Find where the given text appears and provide that cell's center as (x, y) coordinate. 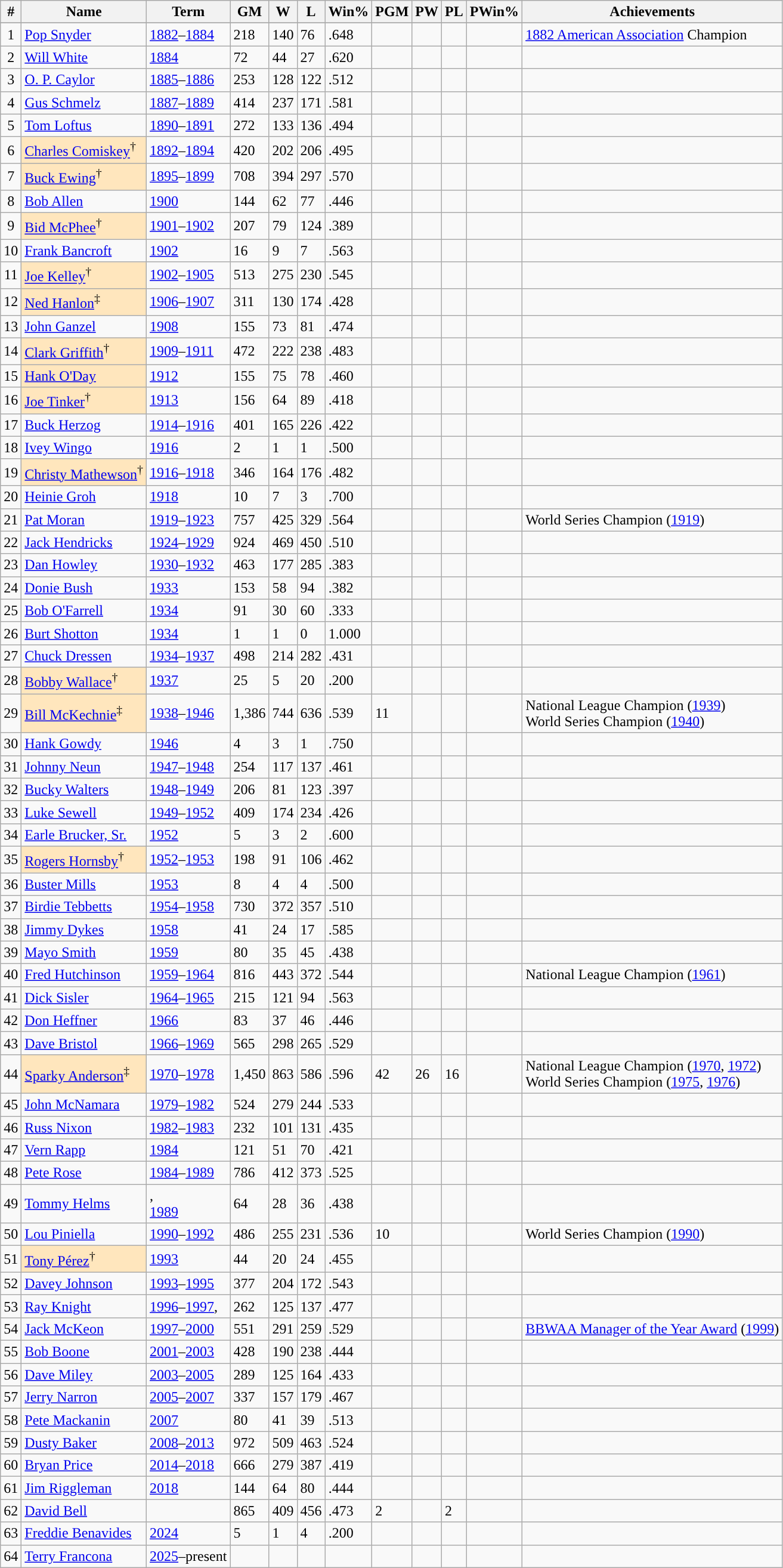
Term (188, 12)
W (283, 12)
.512 (348, 80)
National League Champion (1961) (652, 975)
6 (11, 150)
863 (283, 1074)
414 (249, 103)
1952–1953 (188, 859)
50 (11, 1234)
.539 (348, 714)
443 (283, 975)
636 (311, 714)
1895–1899 (188, 177)
1912 (188, 376)
Luke Sewell (84, 812)
18 (11, 447)
# (11, 12)
Ned Hanlon‡ (84, 302)
394 (283, 177)
.648 (348, 35)
1918 (188, 497)
78 (311, 376)
43 (11, 1043)
Pat Moran (84, 520)
40 (11, 975)
2014–2018 (188, 1465)
226 (311, 425)
.473 (348, 1511)
32 (11, 789)
Tommy Helms (84, 1204)
1958 (188, 930)
34 (11, 835)
22 (11, 542)
2005–2007 (188, 1397)
Tony Pérez† (84, 1259)
Jerry Narron (84, 1397)
38 (11, 930)
259 (311, 1329)
Don Heffner (84, 1020)
1924–1929 (188, 542)
1952 (188, 835)
1982–1983 (188, 1128)
207 (249, 226)
Bobby Wallace† (84, 680)
.533 (348, 1104)
2018 (188, 1488)
551 (249, 1329)
15 (11, 376)
297 (311, 177)
Will White (84, 57)
298 (283, 1043)
Tom Loftus (84, 125)
55 (11, 1352)
Hank O'Day (84, 376)
1966–1969 (188, 1043)
Ivey Wingo (84, 447)
472 (249, 351)
Pop Snyder (84, 35)
786 (249, 1173)
122 (311, 80)
165 (283, 425)
282 (311, 656)
.474 (348, 326)
.455 (348, 1259)
Ray Knight (84, 1306)
291 (283, 1329)
Heinie Groh (84, 497)
1996–1997, (188, 1306)
Jack McKeon (84, 1329)
Rogers Hornsby† (84, 859)
Davey Johnson (84, 1283)
.428 (348, 302)
75 (283, 376)
.333 (348, 610)
.600 (348, 835)
357 (311, 907)
140 (283, 35)
1990–1992 (188, 1234)
1916–1918 (188, 473)
49 (11, 1204)
GM (249, 12)
865 (249, 1511)
2003–2005 (188, 1375)
Achievements (652, 12)
Joe Kelley† (84, 276)
23 (11, 565)
377 (249, 1283)
.482 (348, 473)
Sparky Anderson‡ (84, 1074)
David Bell (84, 1511)
Bob Allen (84, 201)
.460 (348, 376)
1885–1886 (188, 80)
.620 (348, 57)
L (311, 12)
.596 (348, 1074)
204 (283, 1283)
565 (249, 1043)
.389 (348, 226)
101 (283, 1128)
1887–1889 (188, 103)
.750 (348, 744)
1933 (188, 588)
.422 (348, 425)
.564 (348, 520)
57 (11, 1397)
1890–1891 (188, 125)
1984 (188, 1150)
Bob O'Farrell (84, 610)
972 (249, 1443)
89 (311, 401)
1902–1905 (188, 276)
Jim Riggleman (84, 1488)
.383 (348, 565)
412 (283, 1173)
425 (283, 520)
.435 (348, 1128)
Lou Piniella (84, 1234)
77 (311, 201)
.418 (348, 401)
1966 (188, 1020)
Burt Shotton (84, 633)
Vern Rapp (84, 1150)
19 (11, 473)
230 (311, 276)
Terry Francona (84, 1556)
275 (283, 276)
1882 American Association Champion (652, 35)
285 (311, 565)
311 (249, 302)
.477 (348, 1306)
Christy Mathewson† (84, 473)
128 (283, 80)
106 (311, 859)
924 (249, 542)
Johnny Neun (84, 767)
76 (311, 35)
.543 (348, 1283)
Buster Mills (84, 884)
John Ganzel (84, 326)
2024 (188, 1533)
Frank Bancroft (84, 251)
Bob Boone (84, 1352)
1937 (188, 680)
John McNamara (84, 1104)
Win% (348, 12)
509 (283, 1443)
153 (249, 588)
346 (249, 473)
13 (11, 326)
.462 (348, 859)
.544 (348, 975)
757 (249, 520)
1919–1923 (188, 520)
2025–present (188, 1556)
1,450 (249, 1074)
Clark Griffith† (84, 351)
Jimmy Dykes (84, 930)
48 (11, 1173)
.421 (348, 1150)
498 (249, 656)
.536 (348, 1234)
1979–1982 (188, 1104)
.525 (348, 1173)
133 (283, 125)
Dave Bristol (84, 1043)
.494 (348, 125)
2008–2013 (188, 1443)
272 (249, 125)
National League Champion (1970, 1972)World Series Champion (1975, 1976) (652, 1074)
237 (283, 103)
59 (11, 1443)
.461 (348, 767)
World Series Champion (1990) (652, 1234)
PWin% (494, 12)
124 (311, 226)
PL (454, 12)
33 (11, 812)
Buck Ewing† (84, 177)
190 (283, 1352)
.495 (348, 150)
171 (311, 103)
World Series Champion (1919) (652, 520)
513 (249, 276)
.431 (348, 656)
Bryan Price (84, 1465)
586 (311, 1074)
Joe Tinker† (84, 401)
Earle Brucker, Sr. (84, 835)
52 (11, 1283)
1914–1916 (188, 425)
.433 (348, 1375)
1954–1958 (188, 907)
53 (11, 1306)
54 (11, 1329)
.426 (348, 812)
79 (283, 226)
Dusty Baker (84, 1443)
1953 (188, 884)
1.000 (348, 633)
1993–1995 (188, 1283)
214 (283, 656)
14 (11, 351)
63 (11, 1533)
218 (249, 35)
1882–1884 (188, 35)
373 (311, 1173)
Buck Herzog (84, 425)
Hank Gowdy (84, 744)
1901–1902 (188, 226)
1900 (188, 201)
.397 (348, 789)
.585 (348, 930)
Pete Mackanin (84, 1420)
1892–1894 (188, 150)
744 (283, 714)
1934–1937 (188, 656)
1959–1964 (188, 975)
.467 (348, 1397)
73 (283, 326)
215 (249, 998)
2007 (188, 1420)
456 (311, 1511)
1,386 (249, 714)
816 (249, 975)
730 (249, 907)
469 (283, 542)
2001–2003 (188, 1352)
Bucky Walters (84, 789)
Dan Howley (84, 565)
.382 (348, 588)
1884 (188, 57)
157 (283, 1397)
666 (249, 1465)
265 (311, 1043)
Chuck Dressen (84, 656)
Dick Sisler (84, 998)
524 (249, 1104)
Name (84, 12)
254 (249, 767)
1913 (188, 401)
1959 (188, 952)
1997–2000 (188, 1329)
117 (283, 767)
Donie Bush (84, 588)
Jack Hendricks (84, 542)
337 (249, 1397)
Gus Schmelz (84, 103)
National League Champion (1939)World Series Champion (1940) (652, 714)
29 (11, 714)
172 (311, 1283)
1909–1911 (188, 351)
O. P. Caylor (84, 80)
244 (311, 1104)
Birdie Tebbetts (84, 907)
1930–1932 (188, 565)
329 (311, 520)
1984–1989 (188, 1173)
428 (249, 1352)
1906–1907 (188, 302)
Freddie Benavides (84, 1533)
136 (311, 125)
.545 (348, 276)
31 (11, 767)
PW (427, 12)
1970–1978 (188, 1074)
156 (249, 401)
1993 (188, 1259)
1964–1965 (188, 998)
.570 (348, 177)
486 (249, 1234)
.513 (348, 1420)
BBWAA Manager of the Year Award (1999) (652, 1329)
222 (283, 351)
47 (11, 1150)
56 (11, 1375)
.581 (348, 103)
179 (311, 1397)
1908 (188, 326)
Bill McKechnie‡ (84, 714)
131 (311, 1128)
12 (11, 302)
420 (249, 150)
401 (249, 425)
253 (249, 80)
PGM (392, 12)
450 (311, 542)
72 (249, 57)
202 (283, 150)
Russ Nixon (84, 1128)
Pete Rose (84, 1173)
176 (311, 473)
Mayo Smith (84, 952)
83 (249, 1020)
231 (311, 1234)
.419 (348, 1465)
262 (249, 1306)
21 (11, 520)
1902 (188, 251)
0 (311, 633)
.524 (348, 1443)
Dave Miley (84, 1375)
1946 (188, 744)
.700 (348, 497)
1947–1948 (188, 767)
130 (283, 302)
1948–1949 (188, 789)
.483 (348, 351)
Bid McPhee† (84, 226)
708 (249, 177)
234 (311, 812)
61 (11, 1488)
,1989 (188, 1204)
289 (249, 1375)
232 (249, 1128)
1938–1946 (188, 714)
255 (283, 1234)
177 (283, 565)
1916 (188, 447)
70 (311, 1150)
1949–1952 (188, 812)
Charles Comiskey† (84, 150)
123 (311, 789)
387 (311, 1465)
Fred Hutchinson (84, 975)
198 (249, 859)
